Output the (x, y) coordinate of the center of the cell containing the given text.  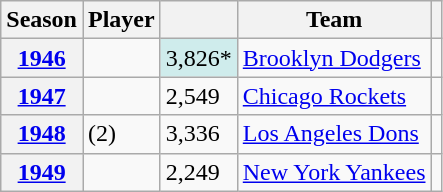
Brooklyn Dodgers (334, 58)
New York Yankees (334, 172)
2,249 (198, 172)
(2) (121, 134)
Team (334, 20)
2,549 (198, 96)
3,336 (198, 134)
Player (121, 20)
1947 (42, 96)
3,826* (198, 58)
Chicago Rockets (334, 96)
Los Angeles Dons (334, 134)
1946 (42, 58)
Season (42, 20)
1949 (42, 172)
1948 (42, 134)
